Search for the cell housing the specified text and yield its [X, Y] center coordinate. 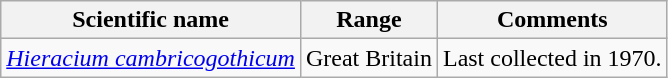
Range [368, 20]
Comments [552, 20]
Scientific name [151, 20]
Last collected in 1970. [552, 58]
Hieracium cambricogothicum [151, 58]
Great Britain [368, 58]
